Provide the [X, Y] coordinate of the cell's center where the given text is located.  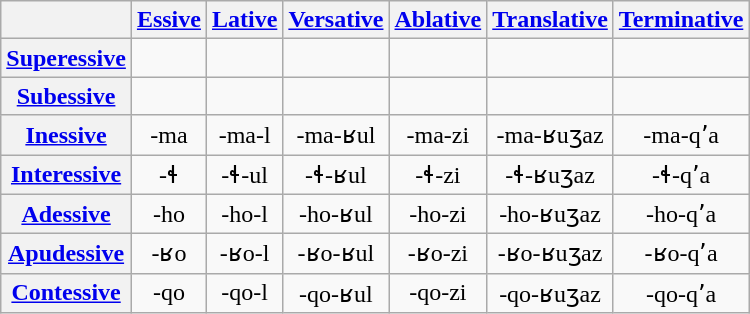
-ho [168, 214]
Lative [244, 20]
-qo-zi [438, 293]
Contessive [66, 293]
-ho-zi [438, 214]
Versative [336, 20]
-ɬ-ul [244, 174]
-qo-ʁul [336, 293]
-ho-ʁul [336, 214]
Ablative [438, 20]
-ho-qʼa [680, 214]
-qo-l [244, 293]
-ma-qʼa [680, 135]
-ʁo [168, 254]
Subessive [66, 96]
Superessive [66, 58]
Essive [168, 20]
-ho-l [244, 214]
-ɬ-ʁuʒaz [550, 174]
-ma [168, 135]
Inessive [66, 135]
-qo-ʁuʒaz [550, 293]
-ɬ [168, 174]
-ma-l [244, 135]
-ho-ʁuʒaz [550, 214]
-ʁo-ʁuʒaz [550, 254]
-qo-qʼa [680, 293]
-ma-ʁul [336, 135]
-ʁo-zi [438, 254]
-ma-zi [438, 135]
-ʁo-ʁul [336, 254]
-ɬ-ʁul [336, 174]
-ɬ-qʼa [680, 174]
Translative [550, 20]
-ʁo-l [244, 254]
-ɬ-zi [438, 174]
Adessive [66, 214]
Interessive [66, 174]
-ʁo-qʼa [680, 254]
Apudessive [66, 254]
-qo [168, 293]
Terminative [680, 20]
-ma-ʁuʒaz [550, 135]
